Identify which cell holds the provided text, then report its (x, y) central coordinate. 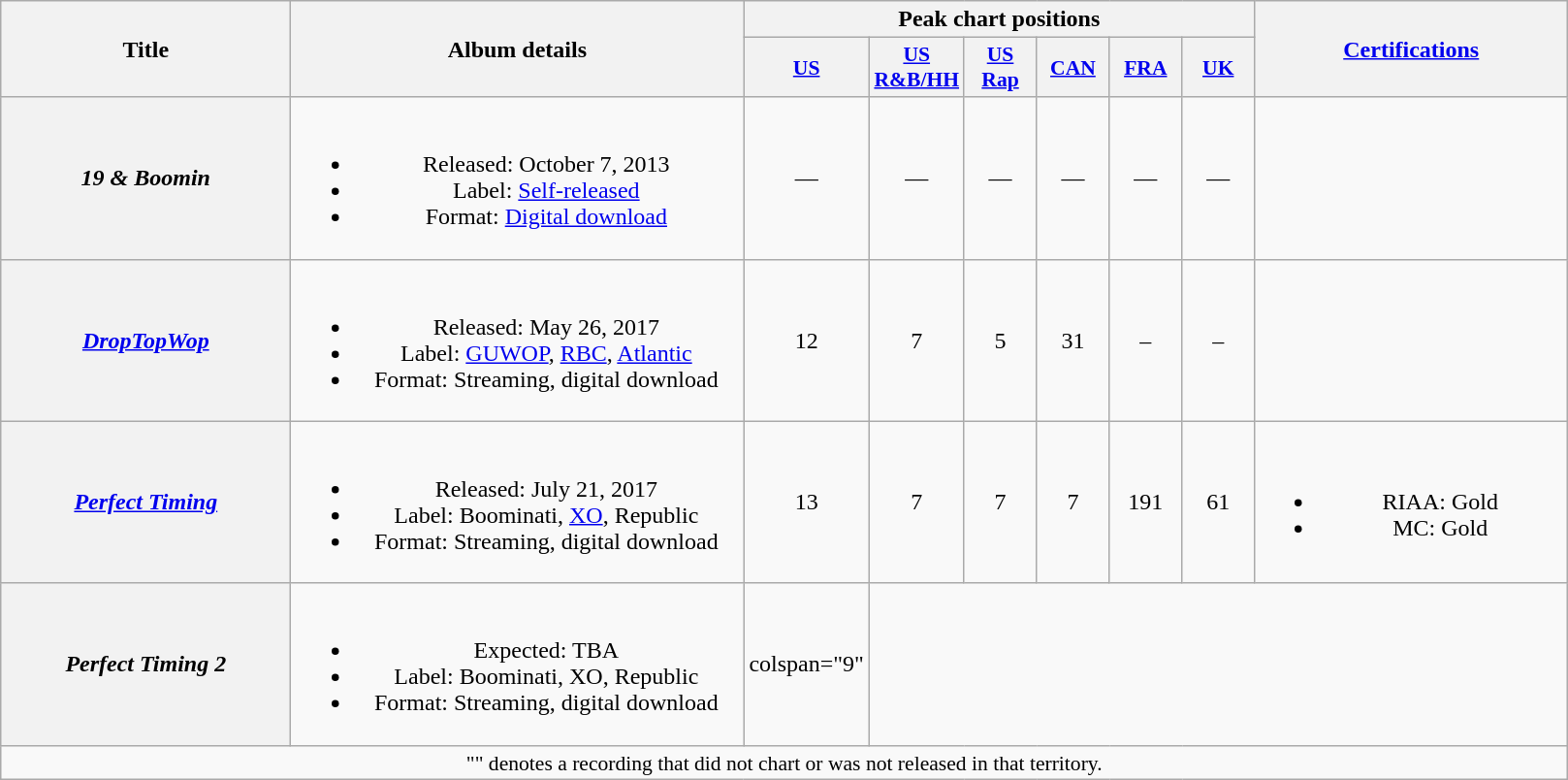
13 (807, 503)
Album details (518, 49)
Perfect Timing 2 (145, 664)
Expected: TBALabel: Boominati, XO, RepublicFormat: Streaming, digital download (518, 664)
US (807, 68)
Peak chart positions (999, 19)
FRA (1146, 68)
DropTopWop (145, 340)
Released: July 21, 2017Label: Boominati, XO, RepublicFormat: Streaming, digital download (518, 503)
UK (1218, 68)
61 (1218, 503)
12 (807, 340)
RIAA: GoldMC: Gold (1412, 503)
Certifications (1412, 49)
Released: October 7, 2013Label: Self-releasedFormat: Digital download (518, 179)
USR&B/HH (916, 68)
19 & Boomin (145, 179)
Perfect Timing (145, 503)
colspan="9" (807, 664)
191 (1146, 503)
Released: May 26, 2017Label: GUWOP, RBC, AtlanticFormat: Streaming, digital download (518, 340)
5 (1001, 340)
US Rap (1001, 68)
CAN (1072, 68)
Title (145, 49)
31 (1072, 340)
"" denotes a recording that did not chart or was not released in that territory. (784, 763)
